For the text-containing cell, return its midpoint in [X, Y] coordinate format. 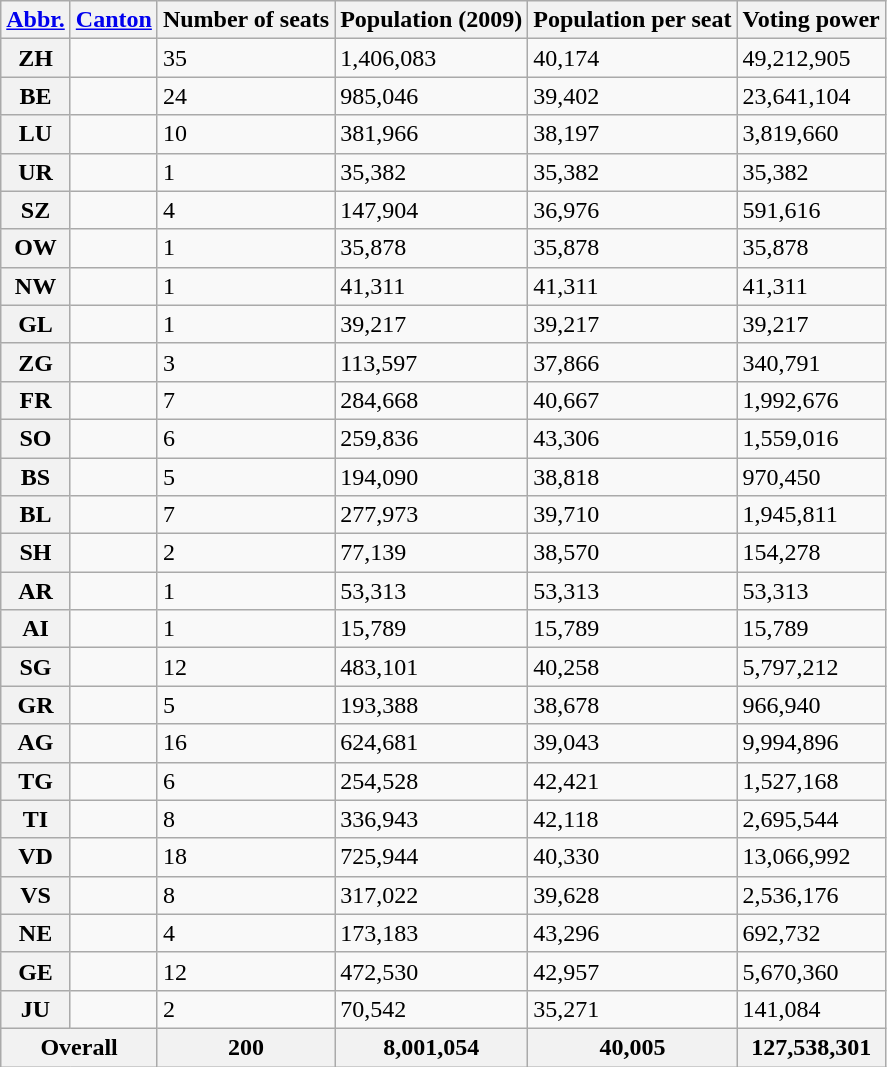
VS [36, 895]
NE [36, 933]
1,945,811 [811, 515]
154,278 [811, 553]
OW [36, 248]
624,681 [432, 743]
ZG [36, 362]
40,330 [632, 857]
Abbr. [36, 20]
340,791 [811, 362]
43,306 [632, 438]
40,005 [632, 1047]
ZH [36, 58]
24 [246, 96]
200 [246, 1047]
39,628 [632, 895]
725,944 [432, 857]
SH [36, 553]
472,530 [432, 971]
GR [36, 705]
23,641,104 [811, 96]
277,973 [432, 515]
77,139 [432, 553]
336,943 [432, 819]
GE [36, 971]
8,001,054 [432, 1047]
194,090 [432, 477]
3,819,660 [811, 134]
113,597 [432, 362]
127,538,301 [811, 1047]
42,421 [632, 781]
Population per seat [632, 20]
40,258 [632, 667]
38,818 [632, 477]
35,271 [632, 1009]
10 [246, 134]
UR [36, 172]
13,066,992 [811, 857]
AR [36, 591]
43,296 [632, 933]
FR [36, 400]
1,527,168 [811, 781]
SO [36, 438]
3 [246, 362]
BS [36, 477]
Voting power [811, 20]
VD [36, 857]
SG [36, 667]
LU [36, 134]
38,570 [632, 553]
692,732 [811, 933]
1,559,016 [811, 438]
Overall [80, 1047]
42,118 [632, 819]
JU [36, 1009]
2,695,544 [811, 819]
39,402 [632, 96]
5,797,212 [811, 667]
970,450 [811, 477]
259,836 [432, 438]
TI [36, 819]
36,976 [632, 210]
39,043 [632, 743]
381,966 [432, 134]
40,667 [632, 400]
TG [36, 781]
SZ [36, 210]
317,022 [432, 895]
1,406,083 [432, 58]
1,992,676 [811, 400]
9,994,896 [811, 743]
966,940 [811, 705]
40,174 [632, 58]
985,046 [432, 96]
37,866 [632, 362]
AI [36, 629]
BE [36, 96]
49,212,905 [811, 58]
BL [36, 515]
591,616 [811, 210]
147,904 [432, 210]
Number of seats [246, 20]
38,678 [632, 705]
38,197 [632, 134]
5,670,360 [811, 971]
173,183 [432, 933]
284,668 [432, 400]
483,101 [432, 667]
2,536,176 [811, 895]
70,542 [432, 1009]
Canton [114, 20]
141,084 [811, 1009]
16 [246, 743]
39,710 [632, 515]
NW [36, 286]
Population (2009) [432, 20]
AG [36, 743]
35 [246, 58]
193,388 [432, 705]
18 [246, 857]
42,957 [632, 971]
GL [36, 324]
254,528 [432, 781]
